Return the (x, y) coordinate for the center point of the cell that contains the specified text.  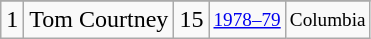
Columbia (328, 20)
1978–79 (247, 20)
15 (192, 20)
Tom Courtney (99, 20)
1 (12, 20)
